Find where the given text appears and provide that cell's center as (x, y) coordinate. 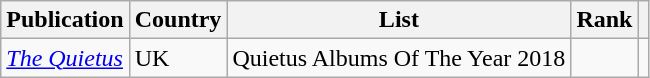
Rank (604, 20)
UK (178, 58)
Publication (65, 20)
The Quietus (65, 58)
Quietus Albums Of The Year 2018 (399, 58)
Country (178, 20)
List (399, 20)
